Output the (x, y) coordinate of the center of the cell containing the given text.  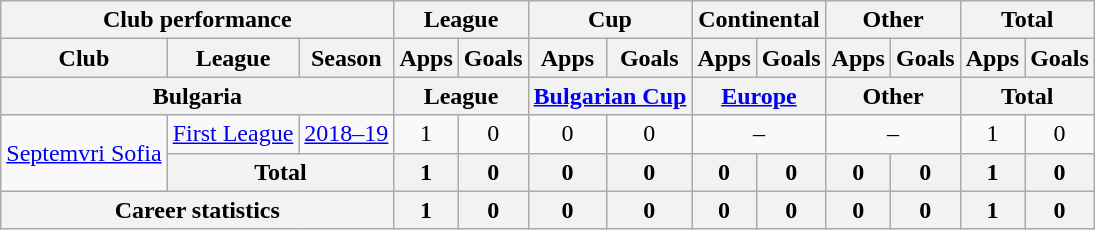
Bulgarian Cup (610, 96)
Bulgaria (198, 96)
2018–19 (346, 134)
Club (84, 58)
Septemvri Sofia (84, 153)
Season (346, 58)
Continental (759, 20)
Cup (610, 20)
First League (233, 134)
Europe (759, 96)
Career statistics (198, 210)
Club performance (198, 20)
